Return [X, Y] of the center of cell containing provided text 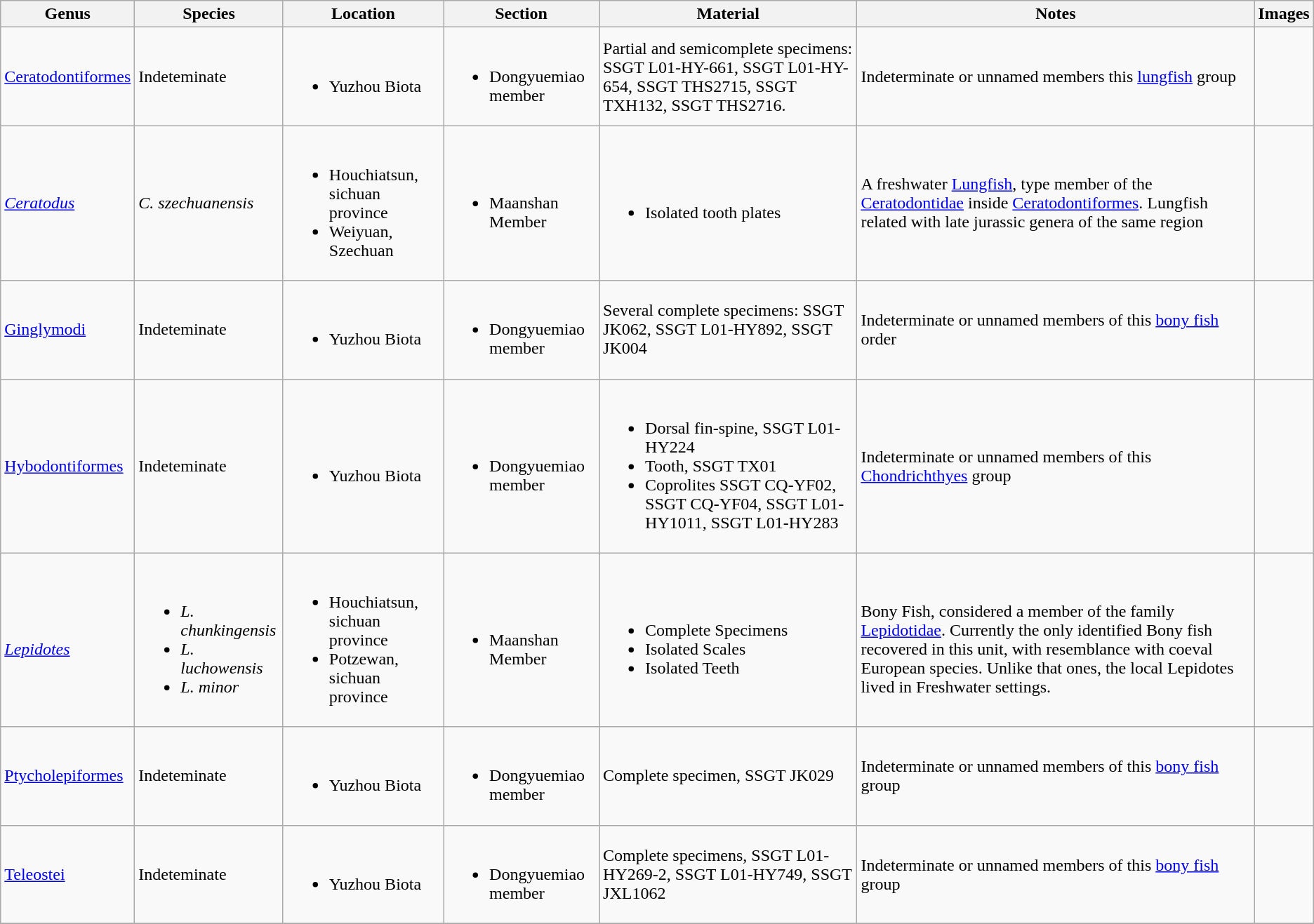
Houchiatsun, sichuan provinceWeiyuan, Szechuan [363, 203]
Partial and semicomplete specimens: SSGT L01-HY-661, SSGT L01-HY-654, SSGT THS2715, SSGT TXH132, SSGT THS2716. [729, 76]
Lepidotes [67, 640]
Notes [1056, 14]
L. chunkingensisL. luchowensisL. minor [209, 640]
Indeterminate or unnamed members of this bony fish order [1056, 330]
Several complete specimens: SSGT JK062, SSGT L01-HY892, SSGT JK004 [729, 330]
Genus [67, 14]
Species [209, 14]
Ceratodus [67, 203]
Indeterminate or unnamed members of this Chondrichthyes group [1056, 466]
Material [729, 14]
Ceratodontiformes [67, 76]
Complete SpecimensIsolated ScalesIsolated Teeth [729, 640]
A freshwater Lungfish, type member of the Ceratodontidae inside Ceratodontiformes. Lungfish related with late jurassic genera of the same region [1056, 203]
Isolated tooth plates [729, 203]
Images [1284, 14]
Location [363, 14]
Complete specimen, SSGT JK029 [729, 776]
Indeterminate or unnamed members this lungfish group [1056, 76]
C. szechuanensis [209, 203]
Teleostei [67, 874]
Ginglymodi [67, 330]
Houchiatsun, sichuan provincePotzewan, sichuan province [363, 640]
Hybodontiformes [67, 466]
Dorsal fin-spine, SSGT L01-HY224Tooth, SSGT TX01Coprolites SSGT CQ-YF02, SSGT CQ-YF04, SSGT L01-HY1011, SSGT L01-HY283 [729, 466]
Section [522, 14]
Complete specimens, SSGT L01-HY269-2, SSGT L01-HY749, SSGT JXL1062 [729, 874]
Ptycholepiformes [67, 776]
